Locate the cell with the specified text and output its (X, Y) center coordinate. 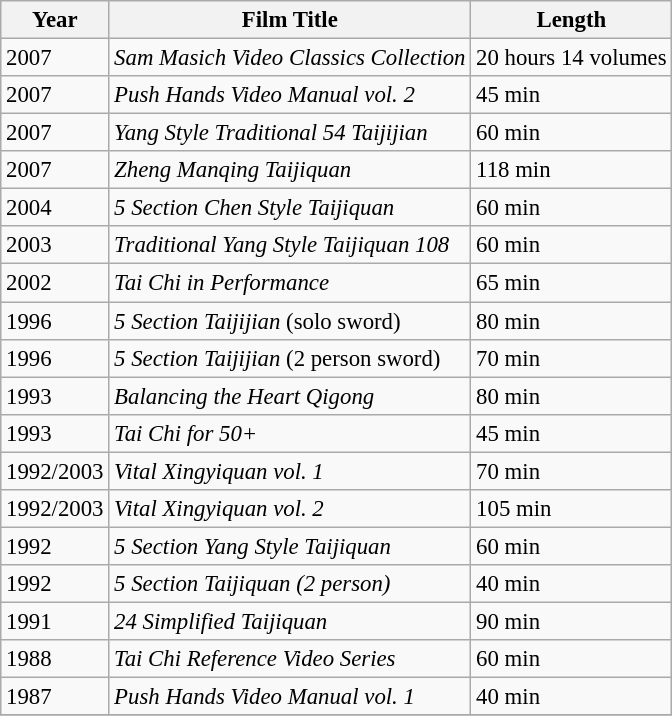
24 Simplified Taijiquan (290, 621)
5 Section Yang Style Taijiquan (290, 546)
Film Title (290, 20)
Length (572, 20)
Push Hands Video Manual vol. 2 (290, 95)
Push Hands Video Manual vol. 1 (290, 697)
1991 (55, 621)
Tai Chi for 50+ (290, 433)
Balancing the Heart Qigong (290, 396)
2002 (55, 283)
Vital Xingyiquan vol. 2 (290, 509)
20 hours 14 volumes (572, 58)
Tai Chi Reference Video Series (290, 659)
1988 (55, 659)
5 Section Taijijian (solo sword) (290, 321)
5 Section Chen Style Taijiquan (290, 208)
Year (55, 20)
2004 (55, 208)
65 min (572, 283)
Zheng Manqing Taijiquan (290, 170)
Yang Style Traditional 54 Taijijian (290, 133)
Tai Chi in Performance (290, 283)
Traditional Yang Style Taijiquan 108 (290, 245)
2003 (55, 245)
118 min (572, 170)
1987 (55, 697)
5 Section Taijijian (2 person sword) (290, 358)
Vital Xingyiquan vol. 1 (290, 471)
Sam Masich Video Classics Collection (290, 58)
90 min (572, 621)
105 min (572, 509)
5 Section Taijiquan (2 person) (290, 584)
